Pinpoint the cell where the given text exists, returning its (X, Y) midpoint coordinate. 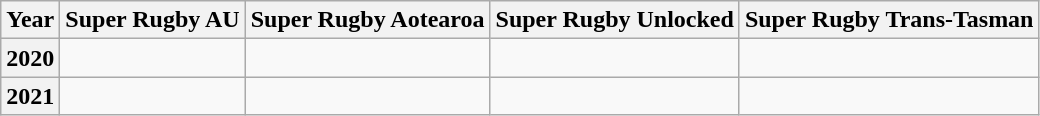
2020 (30, 58)
Year (30, 20)
Super Rugby Aotearoa (368, 20)
Super Rugby Trans-Tasman (889, 20)
Super Rugby AU (152, 20)
2021 (30, 96)
Super Rugby Unlocked (614, 20)
